Provide the (x, y) coordinate of the cell's center where the given text is located.  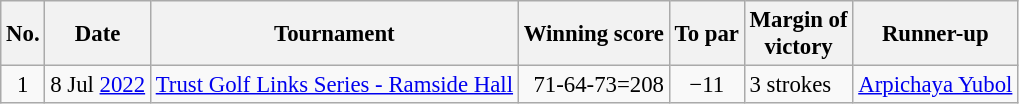
To par (706, 34)
3 strokes (798, 85)
Trust Golf Links Series - Ramside Hall (334, 85)
Arpichaya Yubol (936, 85)
Winning score (594, 34)
8 Jul 2022 (98, 85)
1 (23, 85)
Runner-up (936, 34)
No. (23, 34)
Tournament (334, 34)
−11 (706, 85)
Margin ofvictory (798, 34)
Date (98, 34)
71-64-73=208 (594, 85)
